Capture the cell that displays the provided text and extract its (X, Y) central coordinate. 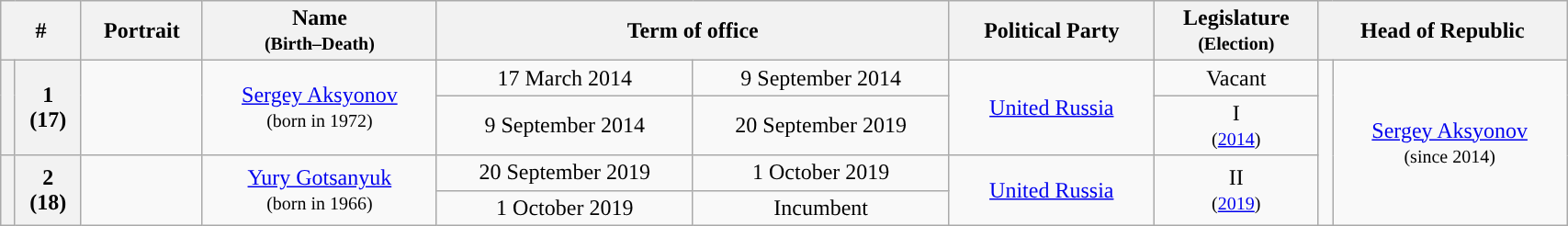
Head of Republic (1442, 31)
Portrait (141, 31)
Legislature(Election) (1236, 31)
I(2014) (1236, 125)
Term of office (693, 31)
II(2019) (1236, 190)
Vacant (1236, 78)
Sergey Aksyonov(since 2014) (1450, 143)
17 March 2014 (564, 78)
2(18) (48, 190)
Political Party (1051, 31)
Yury Gotsanyuk(born in 1966) (320, 190)
Incumbent (821, 208)
Name(Birth–Death) (320, 31)
Sergey Aksyonov(born in 1972) (320, 108)
1(17) (48, 108)
# (41, 31)
